Find where the given text appears and provide that cell's center as (x, y) coordinate. 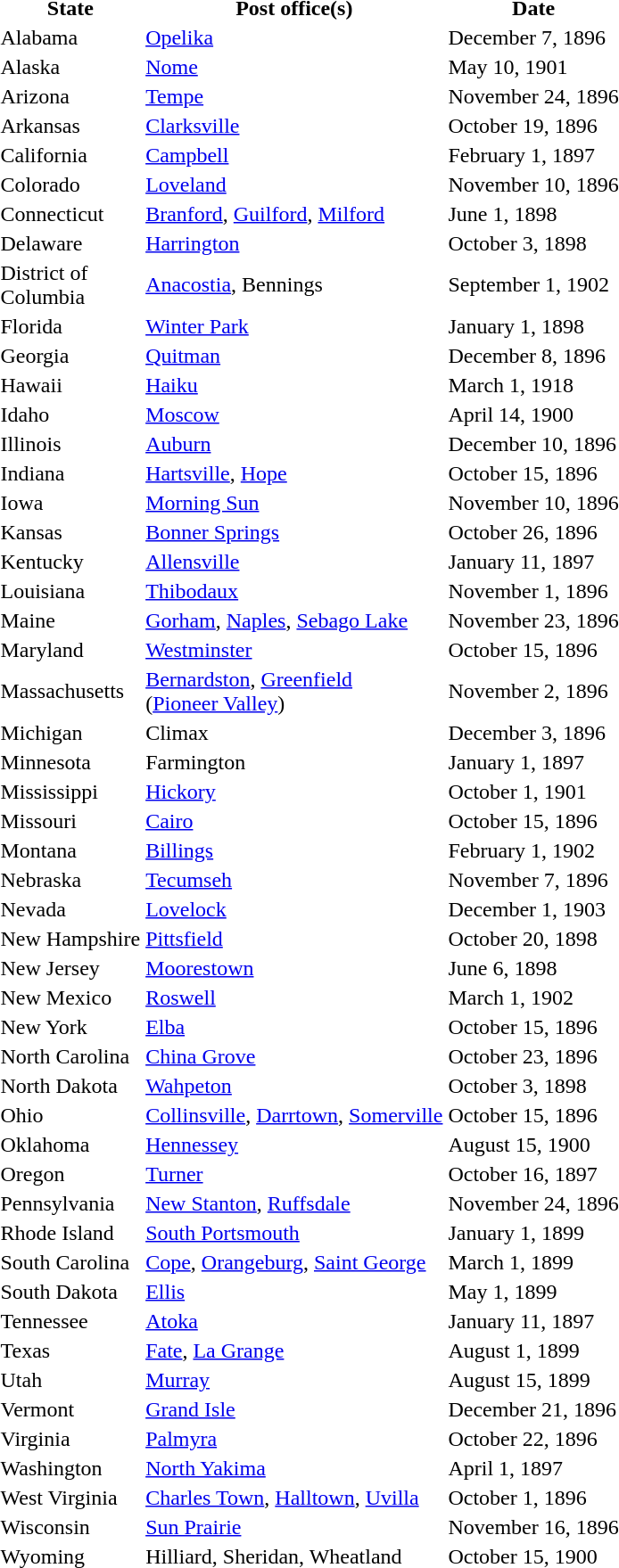
Auburn (294, 444)
Morning Sun (294, 503)
Ellis (294, 1292)
South Portsmouth (294, 1233)
Hickory (294, 792)
Opelika (294, 37)
Cope, Orangeburg, Saint George (294, 1262)
Campbell (294, 155)
Wahpeton (294, 1086)
Pittsfield (294, 939)
Winter Park (294, 326)
Thibodaux (294, 591)
Atoka (294, 1321)
Grand Isle (294, 1409)
Harrington (294, 243)
Lovelock (294, 909)
Climax (294, 733)
Hennessey (294, 1145)
Clarksville (294, 126)
Allensville (294, 562)
Gorham, Naples, Sebago Lake (294, 620)
Haiku (294, 385)
Palmyra (294, 1439)
Hartsville, Hope (294, 473)
Billings (294, 850)
Moscow (294, 415)
Nome (294, 67)
Quitman (294, 356)
Loveland (294, 185)
Cairo (294, 821)
Collinsville, Darrtown, Somerville (294, 1115)
Bernardston, Greenfield(Pioneer Valley) (294, 692)
Westminster (294, 650)
Roswell (294, 997)
Tempe (294, 96)
Farmington (294, 762)
North Yakima (294, 1468)
Fate, La Grange (294, 1350)
Turner (294, 1174)
Moorestown (294, 968)
Charles Town, Halltown, Uvilla (294, 1498)
Murray (294, 1380)
Bonner Springs (294, 532)
Branford, Guilford, Milford (294, 214)
Elba (294, 1027)
China Grove (294, 1056)
Tecumseh (294, 880)
Sun Prairie (294, 1527)
New Stanton, Ruffsdale (294, 1203)
Anacostia, Bennings (294, 285)
